Output the (X, Y) coordinate of the center of the cell containing the given text.  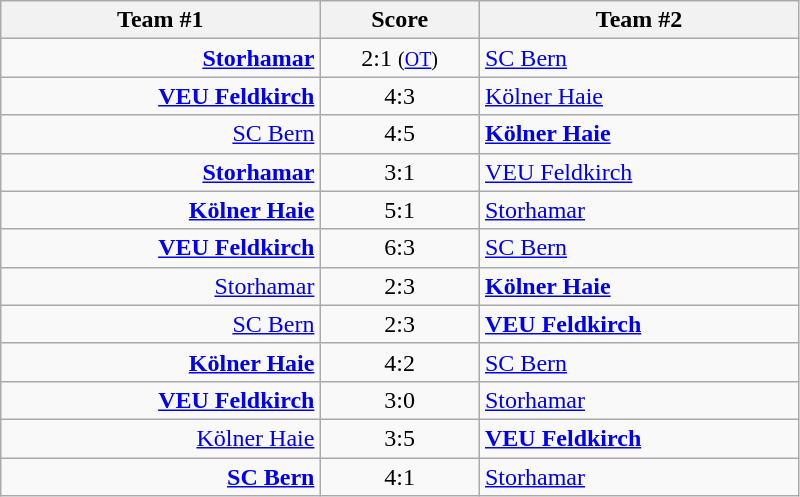
4:2 (400, 362)
3:1 (400, 172)
Team #1 (160, 20)
3:5 (400, 438)
4:5 (400, 134)
Score (400, 20)
5:1 (400, 210)
3:0 (400, 400)
2:1 (OT) (400, 58)
4:3 (400, 96)
Team #2 (638, 20)
6:3 (400, 248)
4:1 (400, 477)
